Provide the [X, Y] coordinate of the cell's center where the given text is located.  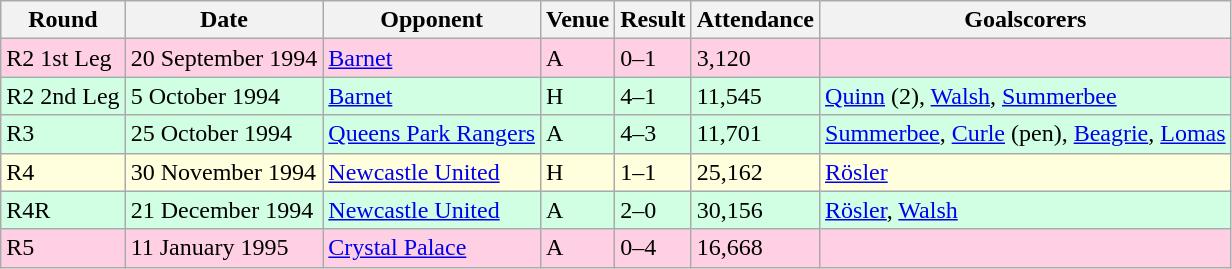
Rösler, Walsh [1026, 210]
25 October 1994 [224, 134]
Date [224, 20]
Venue [578, 20]
Queens Park Rangers [432, 134]
11,701 [755, 134]
R5 [63, 248]
Rösler [1026, 172]
Opponent [432, 20]
4–1 [653, 96]
Result [653, 20]
25,162 [755, 172]
0–1 [653, 58]
11,545 [755, 96]
Summerbee, Curle (pen), Beagrie, Lomas [1026, 134]
Attendance [755, 20]
Crystal Palace [432, 248]
Quinn (2), Walsh, Summerbee [1026, 96]
30 November 1994 [224, 172]
20 September 1994 [224, 58]
Goalscorers [1026, 20]
R2 1st Leg [63, 58]
Round [63, 20]
21 December 1994 [224, 210]
11 January 1995 [224, 248]
R2 2nd Leg [63, 96]
R4R [63, 210]
0–4 [653, 248]
16,668 [755, 248]
1–1 [653, 172]
5 October 1994 [224, 96]
R4 [63, 172]
3,120 [755, 58]
30,156 [755, 210]
4–3 [653, 134]
2–0 [653, 210]
R3 [63, 134]
